Determine the (x, y) coordinate at the center of the cell enclosing the given text.  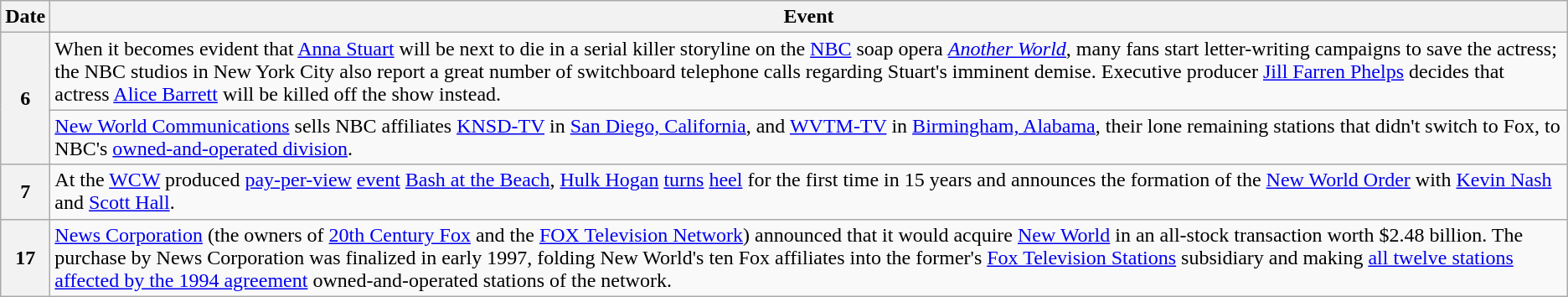
Event (809, 17)
17 (25, 258)
6 (25, 99)
7 (25, 191)
Date (25, 17)
